For the text-containing cell, return its midpoint in (X, Y) coordinate format. 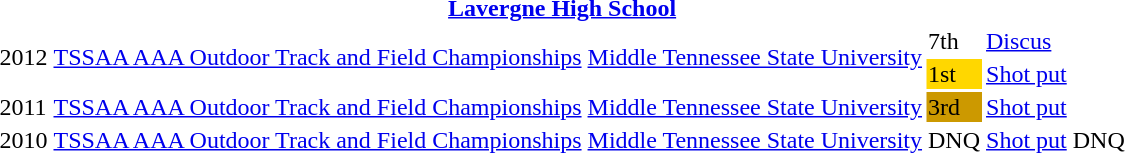
3rd (954, 107)
1st (954, 74)
7th (954, 41)
Discus (1027, 41)
